Identify which cell holds the provided text, then report its (X, Y) central coordinate. 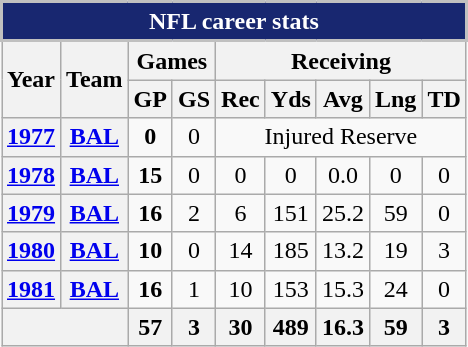
489 (290, 327)
15 (150, 175)
185 (290, 251)
13.2 (342, 251)
57 (150, 327)
Games (172, 60)
1980 (32, 251)
1979 (32, 213)
NFL career stats (234, 22)
14 (241, 251)
TD (444, 99)
19 (395, 251)
1 (194, 289)
GP (150, 99)
2 (194, 213)
1977 (32, 137)
Injured Reserve (342, 137)
Team (95, 80)
1981 (32, 289)
Lng (395, 99)
15.3 (342, 289)
6 (241, 213)
151 (290, 213)
153 (290, 289)
Year (32, 80)
Avg (342, 99)
Yds (290, 99)
0.0 (342, 175)
24 (395, 289)
GS (194, 99)
Receiving (342, 60)
25.2 (342, 213)
16.3 (342, 327)
1978 (32, 175)
30 (241, 327)
Rec (241, 99)
